Output the [x, y] coordinate of the center of the cell containing the given text.  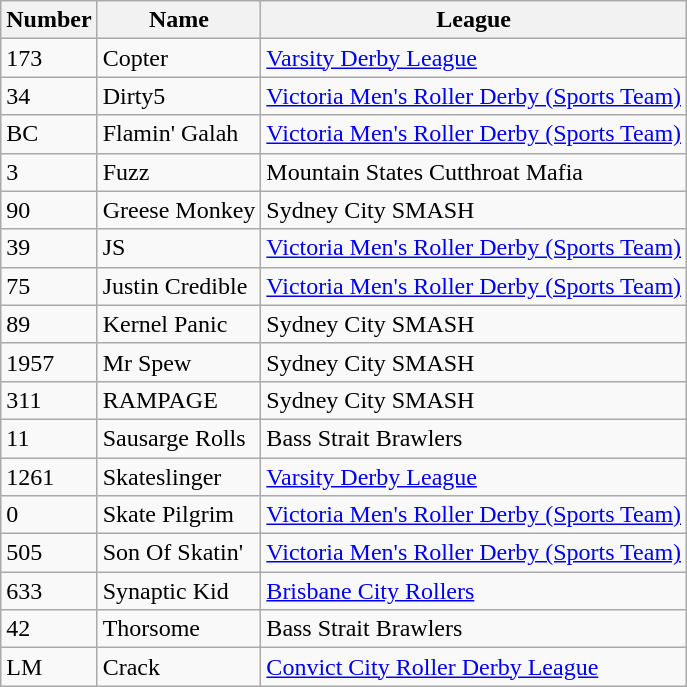
Mountain States Cutthroat Mafia [474, 172]
89 [49, 324]
League [474, 20]
Justin Credible [179, 286]
Greese Monkey [179, 210]
3 [49, 172]
Fuzz [179, 172]
173 [49, 58]
90 [49, 210]
Dirty5 [179, 96]
Name [179, 20]
Skate Pilgrim [179, 515]
39 [49, 248]
633 [49, 591]
75 [49, 286]
0 [49, 515]
Convict City Roller Derby League [474, 667]
Synaptic Kid [179, 591]
Sausarge Rolls [179, 438]
Thorsome [179, 629]
BC [49, 134]
Copter [179, 58]
Mr Spew [179, 362]
311 [49, 400]
Skateslinger [179, 477]
LM [49, 667]
Brisbane City Rollers [474, 591]
Son Of Skatin' [179, 553]
1957 [49, 362]
Number [49, 20]
Crack [179, 667]
505 [49, 553]
1261 [49, 477]
42 [49, 629]
34 [49, 96]
JS [179, 248]
Flamin' Galah [179, 134]
11 [49, 438]
Kernel Panic [179, 324]
RAMPAGE [179, 400]
